Determine the [X, Y] coordinate at the center of the cell enclosing the given text.  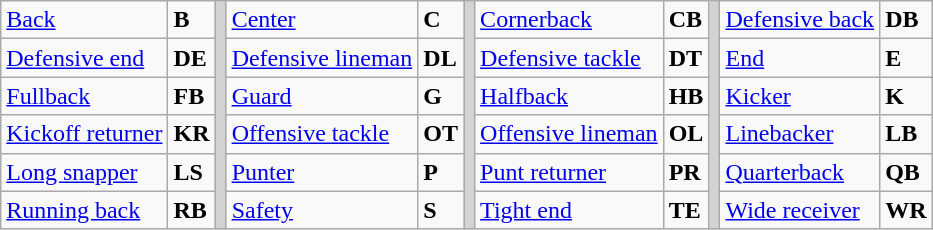
Defensive tackle [570, 58]
Safety [322, 210]
G [441, 96]
Punt returner [570, 172]
PR [686, 172]
Wide receiver [800, 210]
DT [686, 58]
Halfback [570, 96]
Back [84, 20]
Running back [84, 210]
P [441, 172]
Defensive lineman [322, 58]
End [800, 58]
Guard [322, 96]
CB [686, 20]
Center [322, 20]
Fullback [84, 96]
RB [192, 210]
Punter [322, 172]
Offensive tackle [322, 134]
S [441, 210]
Defensive back [800, 20]
LS [192, 172]
K [906, 96]
Cornerback [570, 20]
Linebacker [800, 134]
WR [906, 210]
Offensive lineman [570, 134]
B [192, 20]
OT [441, 134]
Tight end [570, 210]
FB [192, 96]
OL [686, 134]
HB [686, 96]
Kicker [800, 96]
Quarterback [800, 172]
LB [906, 134]
Long snapper [84, 172]
QB [906, 172]
DB [906, 20]
DL [441, 58]
E [906, 58]
TE [686, 210]
Kickoff returner [84, 134]
DE [192, 58]
C [441, 20]
KR [192, 134]
Defensive end [84, 58]
